Return the (x, y) coordinate for the center point of the cell that contains the specified text.  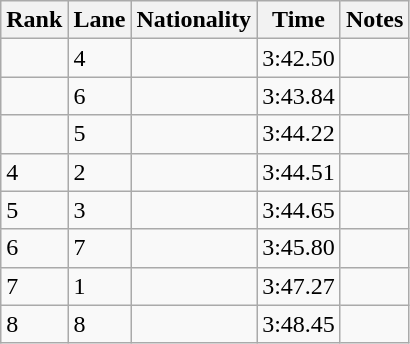
3:44.22 (299, 134)
3:42.50 (299, 58)
2 (100, 172)
Time (299, 20)
Notes (374, 20)
3:48.45 (299, 324)
Lane (100, 20)
3:47.27 (299, 286)
3:44.65 (299, 210)
3:44.51 (299, 172)
3:45.80 (299, 248)
Rank (34, 20)
3:43.84 (299, 96)
Nationality (194, 20)
3 (100, 210)
1 (100, 286)
